Scan for the cell matching the given text and deliver its (X, Y) coordinate at center. 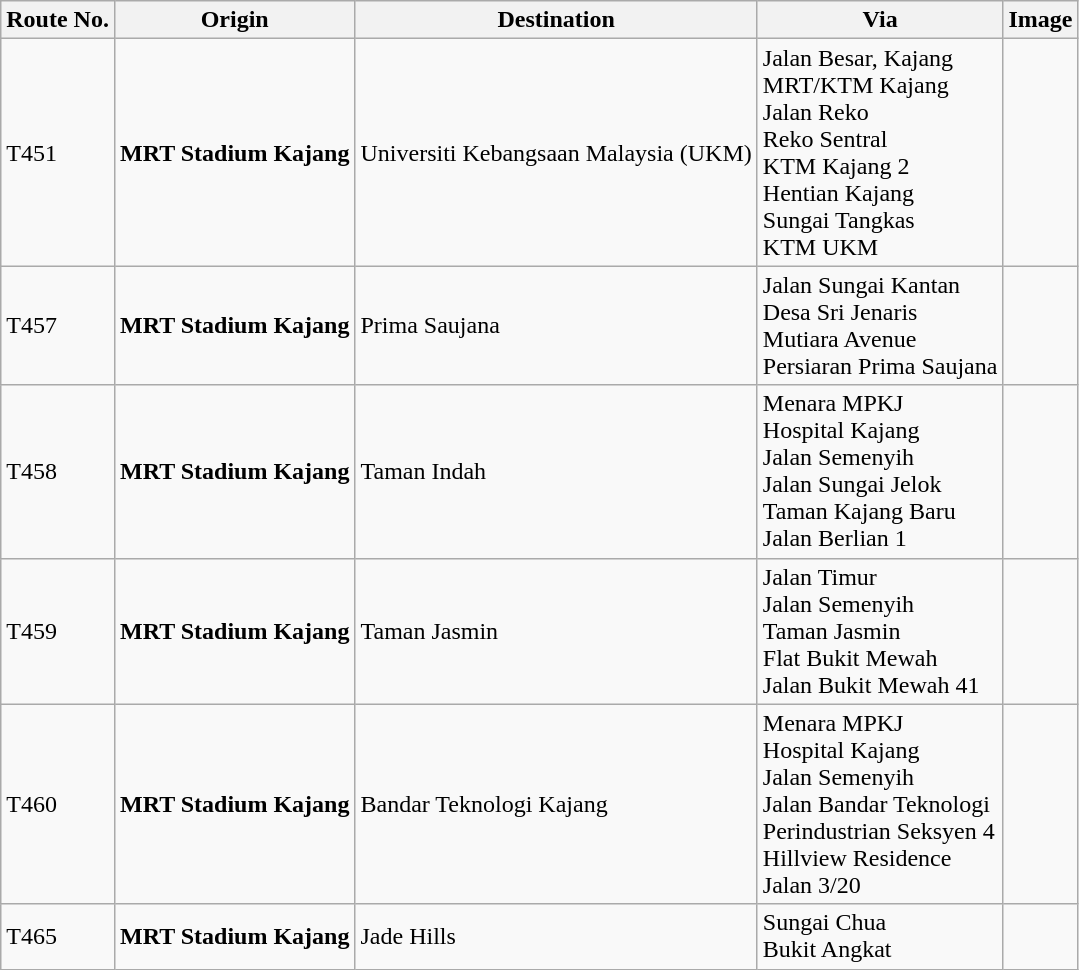
Destination (556, 20)
Jalan Sungai KantanDesa Sri JenarisMutiara AvenuePersiaran Prima Saujana (880, 326)
Sungai ChuaBukit Angkat (880, 936)
Jalan Besar, Kajang MRT/KTM KajangJalan RekoReko SentralKTM Kajang 2Hentian KajangSungai Tangkas KTM UKM (880, 152)
Bandar Teknologi Kajang (556, 804)
T460 (58, 804)
Jalan TimurJalan SemenyihTaman JasminFlat Bukit MewahJalan Bukit Mewah 41 (880, 631)
T457 (58, 326)
T465 (58, 936)
Jade Hills (556, 936)
Via (880, 20)
T458 (58, 472)
Taman Indah (556, 472)
Route No. (58, 20)
T451 (58, 152)
Menara MPKJHospital KajangJalan SemenyihJalan Sungai JelokTaman Kajang BaruJalan Berlian 1 (880, 472)
Origin (234, 20)
Taman Jasmin (556, 631)
T459 (58, 631)
Image (1040, 20)
Universiti Kebangsaan Malaysia (UKM) (556, 152)
Prima Saujana (556, 326)
Menara MPKJHospital KajangJalan SemenyihJalan Bandar TeknologiPerindustrian Seksyen 4Hillview ResidenceJalan 3/20 (880, 804)
